Determine the (X, Y) coordinate at the center of the cell enclosing the given text.  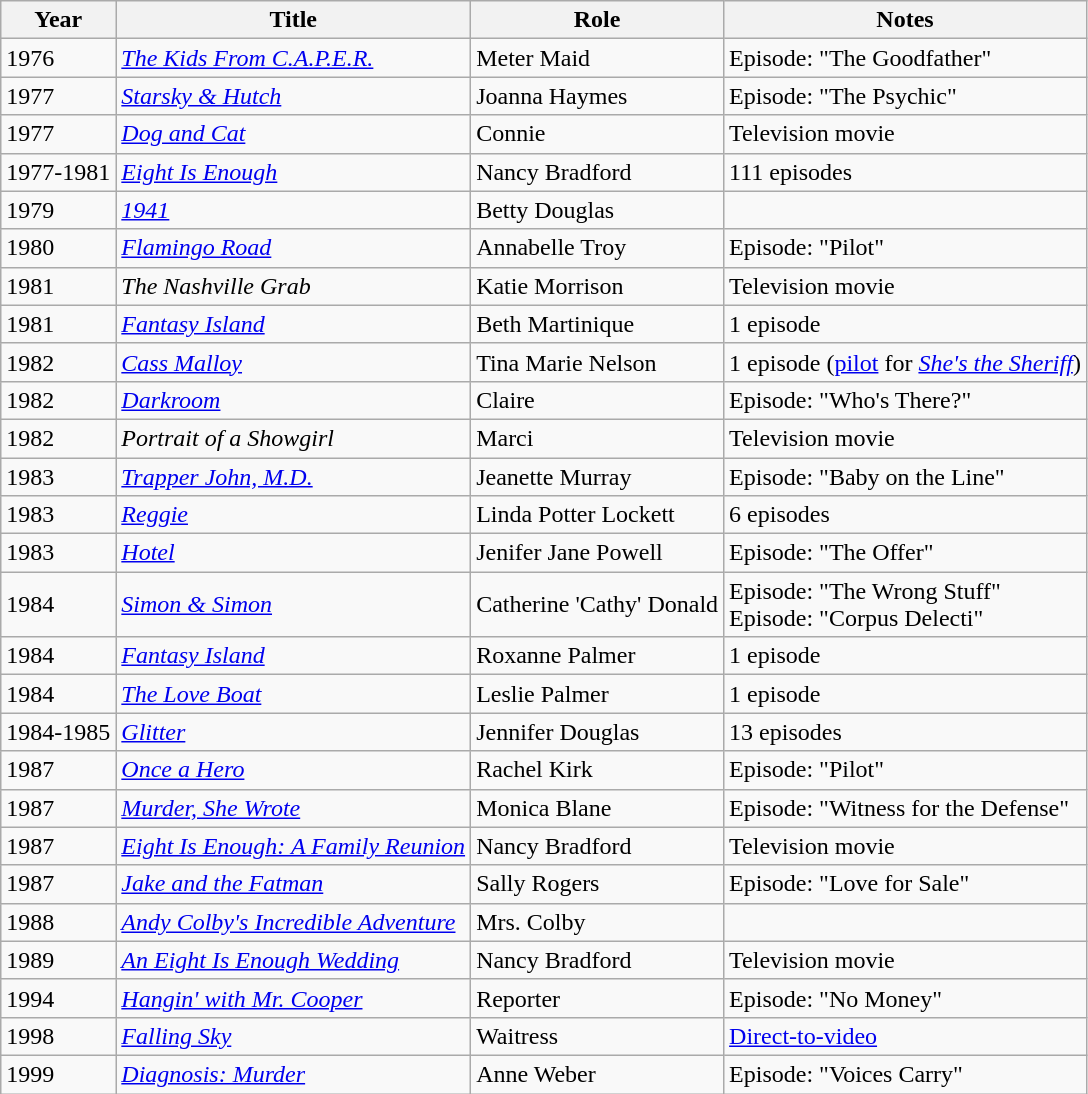
1979 (58, 210)
The Nashville Grab (294, 286)
Catherine 'Cathy' Donald (598, 604)
Katie Morrison (598, 286)
1999 (58, 1074)
Rachel Kirk (598, 770)
1976 (58, 58)
Annabelle Troy (598, 248)
1988 (58, 922)
Hangin' with Mr. Cooper (294, 998)
Diagnosis: Murder (294, 1074)
1941 (294, 210)
6 episodes (906, 515)
1980 (58, 248)
111 episodes (906, 172)
Falling Sky (294, 1036)
Dog and Cat (294, 134)
Flamingo Road (294, 248)
1984-1985 (58, 732)
1998 (58, 1036)
Meter Maid (598, 58)
Jeanette Murray (598, 477)
An Eight Is Enough Wedding (294, 960)
Glitter (294, 732)
Episode: "No Money" (906, 998)
Tina Marie Nelson (598, 362)
1 episode (pilot for She's the Sheriff) (906, 362)
1994 (58, 998)
Eight Is Enough: A Family Reunion (294, 846)
Leslie Palmer (598, 694)
Role (598, 20)
Episode: "The Wrong Stuff"Episode: "Corpus Delecti" (906, 604)
Andy Colby's Incredible Adventure (294, 922)
Simon & Simon (294, 604)
Marci (598, 438)
Episode: "Who's There?" (906, 400)
Jennifer Douglas (598, 732)
Episode: "The Psychic" (906, 96)
Episode: "The Goodfather" (906, 58)
Hotel (294, 553)
Reporter (598, 998)
1977-1981 (58, 172)
Eight Is Enough (294, 172)
Beth Martinique (598, 324)
Connie (598, 134)
Episode: "Voices Carry" (906, 1074)
Claire (598, 400)
Monica Blane (598, 808)
Linda Potter Lockett (598, 515)
Jake and the Fatman (294, 884)
Trapper John, M.D. (294, 477)
Betty Douglas (598, 210)
Cass Malloy (294, 362)
Notes (906, 20)
Murder, She Wrote (294, 808)
Starsky & Hutch (294, 96)
Waitress (598, 1036)
Jenifer Jane Powell (598, 553)
The Love Boat (294, 694)
Portrait of a Showgirl (294, 438)
Joanna Haymes (598, 96)
Year (58, 20)
Episode: "The Offer" (906, 553)
Darkroom (294, 400)
Once a Hero (294, 770)
1989 (58, 960)
Episode: "Witness for the Defense" (906, 808)
13 episodes (906, 732)
Sally Rogers (598, 884)
Anne Weber (598, 1074)
Direct-to-video (906, 1036)
Mrs. Colby (598, 922)
Reggie (294, 515)
The Kids From C.A.P.E.R. (294, 58)
Title (294, 20)
Episode: "Baby on the Line" (906, 477)
Episode: "Love for Sale" (906, 884)
Roxanne Palmer (598, 656)
